Detect which cell encompasses the target text, then output its [x, y] center coordinate. 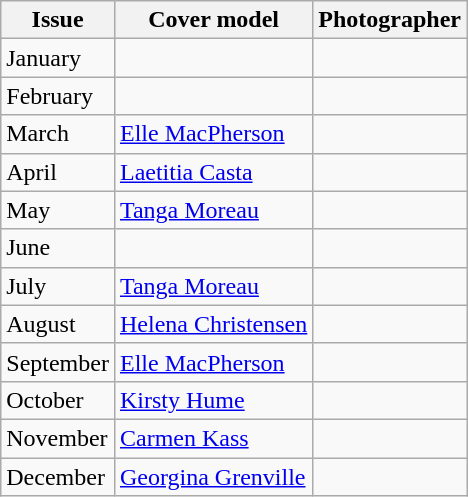
April [58, 172]
September [58, 362]
Georgina Grenville [213, 477]
Carmen Kass [213, 438]
December [58, 477]
Cover model [213, 20]
October [58, 400]
Kirsty Hume [213, 400]
Issue [58, 20]
May [58, 210]
November [58, 438]
August [58, 324]
March [58, 134]
January [58, 58]
Photographer [390, 20]
Helena Christensen [213, 324]
July [58, 286]
February [58, 96]
Laetitia Casta [213, 172]
June [58, 248]
